Scan for the cell matching the given text and deliver its [X, Y] coordinate at center. 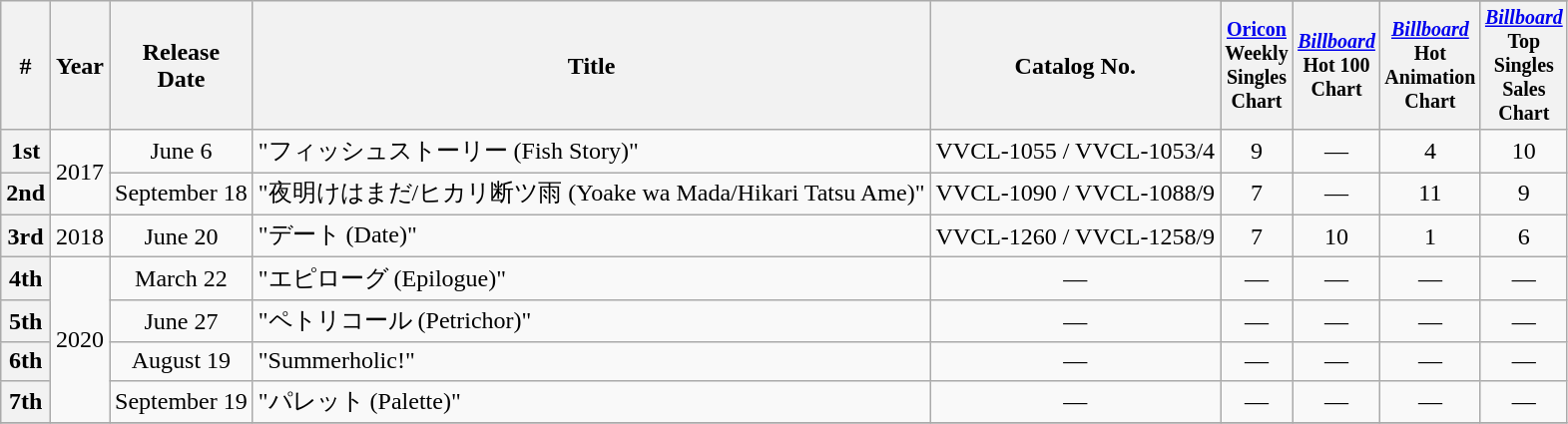
"ペトリコール (Petrichor)" [591, 321]
VVCL-1090 / VVCL-1088/9 [1076, 194]
Billboard Hot Animation Chart [1431, 66]
March 22 [182, 279]
VVCL-1260 / VVCL-1258/9 [1076, 235]
Catalog No. [1076, 66]
11 [1431, 194]
August 19 [182, 361]
Title [591, 66]
"Summerholic!" [591, 361]
Billboard Hot 100 Chart [1335, 66]
"夜明けはまだ/ヒカリ断ツ雨 (Yoake wa Mada/Hikari Tatsu Ame)" [591, 194]
Year [80, 66]
June 6 [182, 152]
"フィッシュストーリー (Fish Story)" [591, 152]
5th [26, 321]
"パレット (Palette)" [591, 401]
1st [26, 152]
2020 [80, 340]
June 27 [182, 321]
September 19 [182, 401]
September 18 [182, 194]
2018 [80, 235]
4 [1431, 152]
Billboard Top Singles Sales Chart [1523, 66]
3rd [26, 235]
Oricon Weekly Singles Chart [1258, 66]
4th [26, 279]
"デート (Date)" [591, 235]
Release Date [182, 66]
June 20 [182, 235]
7th [26, 401]
6th [26, 361]
# [26, 66]
6 [1523, 235]
2017 [80, 172]
1 [1431, 235]
2nd [26, 194]
"エピローグ (Epilogue)" [591, 279]
VVCL-1055 / VVCL-1053/4 [1076, 152]
